Search for the cell housing the specified text and yield its (x, y) center coordinate. 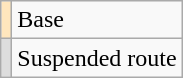
Suspended route (97, 58)
Base (97, 20)
